Determine the (x, y) coordinate at the center of the cell enclosing the given text.  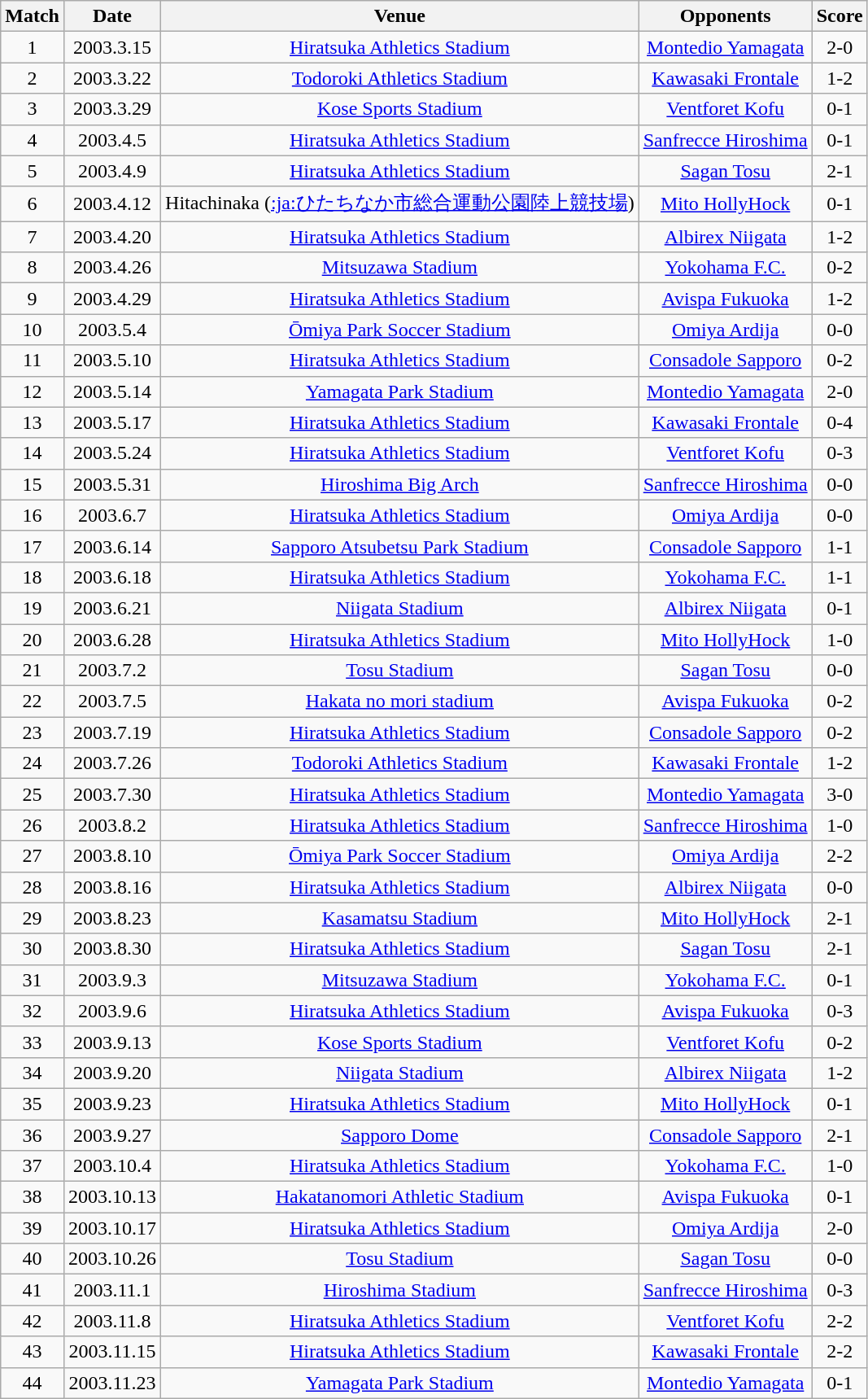
2003.6.21 (112, 608)
2003.7.19 (112, 732)
2003.8.23 (112, 918)
17 (33, 546)
2003.7.30 (112, 794)
37 (33, 1166)
2003.9.6 (112, 1011)
25 (33, 794)
2003.5.10 (112, 361)
2003.4.9 (112, 171)
27 (33, 856)
2003.8.16 (112, 887)
2003.4.20 (112, 237)
2003.8.30 (112, 949)
38 (33, 1197)
2003.9.3 (112, 980)
20 (33, 639)
19 (33, 608)
2003.7.2 (112, 671)
2003.5.31 (112, 484)
2003.4.26 (112, 268)
2003.6.7 (112, 515)
31 (33, 980)
Kasamatsu Stadium (400, 918)
2003.10.17 (112, 1228)
0-4 (840, 422)
22 (33, 702)
2003.8.2 (112, 825)
2003.10.4 (112, 1166)
2003.8.10 (112, 856)
Hakata no mori stadium (400, 702)
2003.3.15 (112, 47)
2003.9.20 (112, 1073)
2003.7.26 (112, 763)
2003.5.14 (112, 391)
2003.5.24 (112, 453)
4 (33, 140)
29 (33, 918)
41 (33, 1290)
21 (33, 671)
8 (33, 268)
2003.3.22 (112, 78)
36 (33, 1135)
2003.6.14 (112, 546)
30 (33, 949)
40 (33, 1259)
15 (33, 484)
3-0 (840, 794)
2003.11.23 (112, 1383)
43 (33, 1352)
Sapporo Dome (400, 1135)
Sapporo Atsubetsu Park Stadium (400, 546)
39 (33, 1228)
Date (112, 16)
2003.11.8 (112, 1321)
2003.4.5 (112, 140)
10 (33, 330)
2003.11.15 (112, 1352)
34 (33, 1073)
44 (33, 1383)
2003.4.12 (112, 203)
Match (33, 16)
2003.5.4 (112, 330)
7 (33, 237)
28 (33, 887)
2003.9.27 (112, 1135)
Hiroshima Stadium (400, 1290)
2003.5.17 (112, 422)
24 (33, 763)
2003.10.13 (112, 1197)
11 (33, 361)
2003.11.1 (112, 1290)
35 (33, 1104)
23 (33, 732)
14 (33, 453)
1 (33, 47)
12 (33, 391)
2003.4.29 (112, 299)
3 (33, 109)
16 (33, 515)
2003.6.18 (112, 577)
26 (33, 825)
Opponents (726, 16)
42 (33, 1321)
Score (840, 16)
Venue (400, 16)
2 (33, 78)
13 (33, 422)
2003.10.26 (112, 1259)
9 (33, 299)
2003.9.23 (112, 1104)
2003.9.13 (112, 1042)
2003.6.28 (112, 639)
Hakatanomori Athletic Stadium (400, 1197)
6 (33, 203)
Hiroshima Big Arch (400, 484)
5 (33, 171)
Hitachinaka (:ja:ひたちなか市総合運動公園陸上競技場) (400, 203)
2003.7.5 (112, 702)
2003.3.29 (112, 109)
18 (33, 577)
33 (33, 1042)
32 (33, 1011)
